Capture the cell that displays the provided text and extract its (x, y) central coordinate. 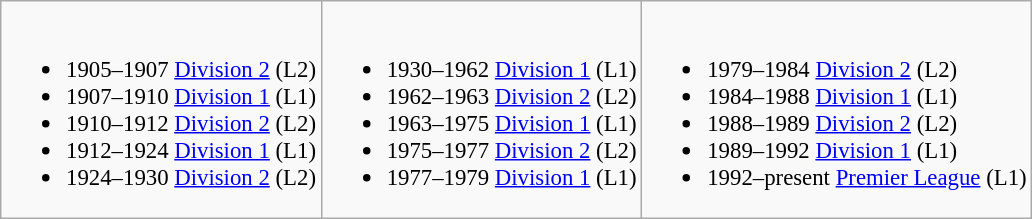
1979–1984 Division 2 (L2)1984–1988 Division 1 (L1)1988–1989 Division 2 (L2)1989–1992 Division 1 (L1)1992–present Premier League (L1) (837, 110)
1905–1907 Division 2 (L2)1907–1910 Division 1 (L1)1910–1912 Division 2 (L2)1912–1924 Division 1 (L1)1924–1930 Division 2 (L2) (162, 110)
1930–1962 Division 1 (L1)1962–1963 Division 2 (L2)1963–1975 Division 1 (L1)1975–1977 Division 2 (L2)1977–1979 Division 1 (L1) (482, 110)
